Identify which cell holds the provided text, then report its [X, Y] central coordinate. 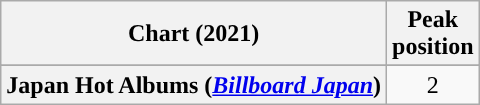
Peakposition [433, 34]
Japan Hot Albums (Billboard Japan) [194, 85]
Chart (2021) [194, 34]
2 [433, 85]
